Detect which cell encompasses the target text, then output its (X, Y) center coordinate. 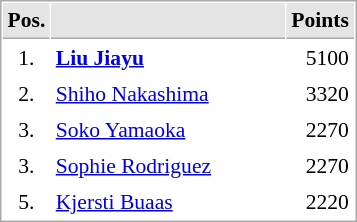
3320 (320, 93)
Points (320, 21)
2220 (320, 201)
2. (26, 93)
5100 (320, 57)
1. (26, 57)
Pos. (26, 21)
5. (26, 201)
Soko Yamaoka (168, 129)
Shiho Nakashima (168, 93)
Sophie Rodriguez (168, 165)
Kjersti Buaas (168, 201)
Liu Jiayu (168, 57)
